Output the [X, Y] coordinate of the center of the cell containing the given text.  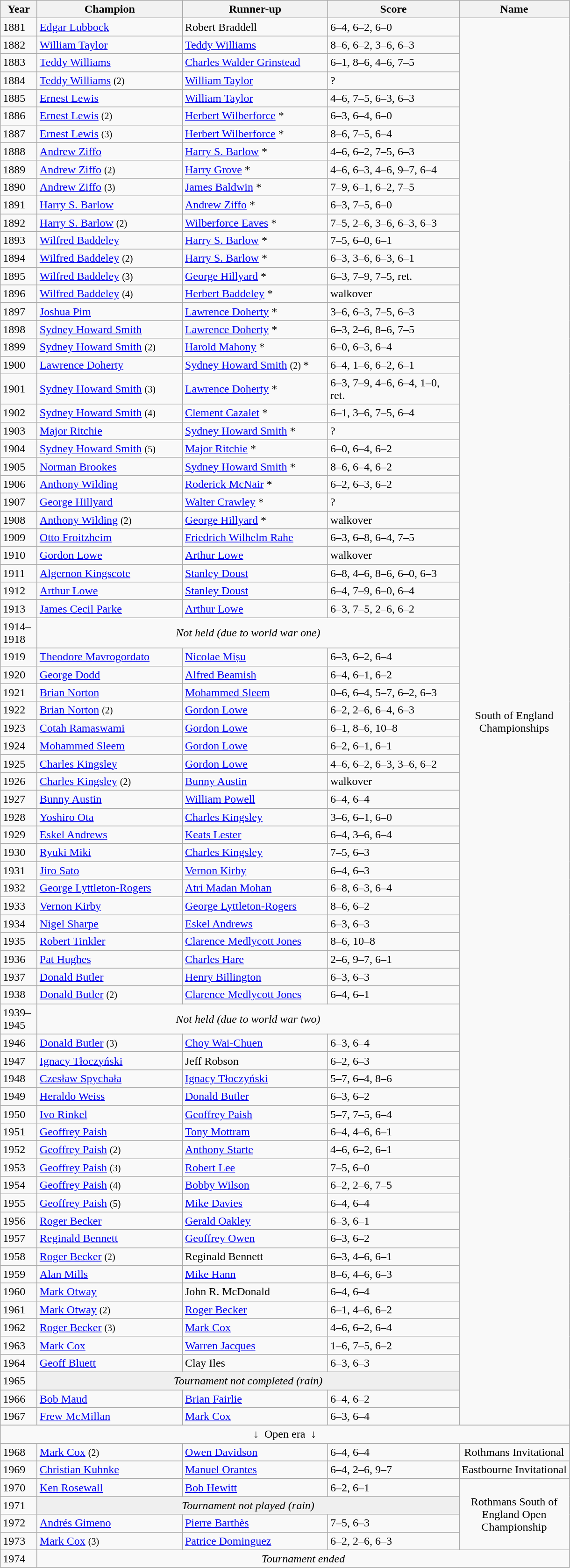
1899 [19, 347]
Tony Mottram [255, 1132]
1950 [19, 1114]
1895 [19, 276]
Donald Butler (2) [109, 995]
Score [393, 9]
5–7, 6–4, 8–6 [393, 1078]
Frew McMillan [109, 1417]
Wilfred Baddeley (2) [109, 258]
Anthony Starte [255, 1150]
7–5, 6–0, 6–1 [393, 241]
Yoshiro Ota [109, 817]
Charles Walder Grinstead [255, 63]
8–6, 6–2, 3–6, 6–3 [393, 45]
6–4, 6–2, 6–0 [393, 27]
1888 [19, 151]
6–4, 7–9, 6–0, 6–4 [393, 591]
1954 [19, 1185]
1974 [19, 1559]
Ernest Lewis [109, 98]
1969 [19, 1470]
James Cecil Parke [109, 609]
Ken Rosewall [109, 1488]
7–9, 6–1, 6–2, 7–5 [393, 187]
1902 [19, 413]
6–4, 6–1 [393, 995]
8–6, 4–6, 6–3 [393, 1274]
Charles Hare [255, 959]
1946 [19, 1043]
Alan Mills [109, 1274]
Major Ritchie [109, 431]
1928 [19, 817]
1970 [19, 1488]
Brian Norton [109, 692]
Harry S. Barlow (2) [109, 223]
1936 [19, 959]
6–2, 6–3 [393, 1061]
1947 [19, 1061]
6–3, 6–8, 6–4, 7–5 [393, 538]
6–3, 6–2, 6–4 [393, 657]
Lawrence Doherty [109, 365]
1911 [19, 573]
Major Ritchie * [255, 449]
Geoff Bluett [109, 1363]
1924 [19, 746]
Roger Becker (2) [109, 1256]
6–0, 6–3, 6–4 [393, 347]
Pat Hughes [109, 959]
1901 [19, 389]
Sydney Howard Smith (4) [109, 413]
Cotah Ramaswami [109, 728]
4–6, 7–5, 6–3, 6–3 [393, 98]
1894 [19, 258]
↓ Open era ↓ [285, 1434]
Geoffrey Paish (2) [109, 1150]
1922 [19, 710]
1973 [19, 1541]
Patrice Dominguez [255, 1541]
3–6, 6–1, 6–0 [393, 817]
Otto Froitzheim [109, 538]
1907 [19, 502]
1893 [19, 241]
1927 [19, 799]
1926 [19, 781]
William Powell [255, 799]
6–3, 7–9, 4–6, 6–4, 1–0, ret. [393, 389]
Manuel Orantes [255, 1470]
Christian Kuhnke [109, 1470]
6–3, 7–5, 6–0 [393, 205]
Not held (due to world war two) [248, 1019]
6–2, 2–6, 6–4, 6–3 [393, 710]
1961 [19, 1310]
Geoffrey Paish (3) [109, 1168]
1904 [19, 449]
6–1, 8–6, 10–8 [393, 728]
4–6, 6–2, 6–4 [393, 1327]
Rothmans South of England Open Championship [514, 1514]
1912 [19, 591]
Owen Davidson [255, 1452]
Sydney Howard Smith (2) * [255, 365]
South of England Championships [514, 722]
1886 [19, 116]
Roger Becker (3) [109, 1327]
1948 [19, 1078]
Champion [109, 9]
Charles Kingsley (2) [109, 781]
1962 [19, 1327]
Anthony Wilding [109, 484]
Bobby Wilson [255, 1185]
6–4, 6–2 [393, 1398]
1884 [19, 80]
Mark Cox (3) [109, 1541]
Andrew Ziffo (3) [109, 187]
1909 [19, 538]
Geoffrey Owen [255, 1239]
1963 [19, 1345]
1951 [19, 1132]
6–2, 6–1, 6–1 [393, 746]
Brian Fairlie [255, 1398]
1929 [19, 835]
6–2, 2–6, 6–3 [393, 1541]
6–4, 1–6, 6–2, 6–1 [393, 365]
1933 [19, 906]
1930 [19, 853]
6–4, 3–6, 6–4 [393, 835]
Wilfred Baddeley (3) [109, 276]
Harold Mahony * [255, 347]
1956 [19, 1221]
Rothmans Invitational [514, 1452]
8–6, 10–8 [393, 941]
1–6, 7–5, 6–2 [393, 1345]
Clement Cazalet * [255, 413]
Brian Norton (2) [109, 710]
1938 [19, 995]
Wilberforce Eaves * [255, 223]
George Dodd [109, 675]
1913 [19, 609]
Andrew Ziffo * [255, 205]
6–4, 6–1, 6–2 [393, 675]
Ryuki Miki [109, 853]
Choy Wai-Chuen [255, 1043]
Sydney Howard Smith (2) [109, 347]
4–6, 6–2, 6–1 [393, 1150]
0–6, 6–4, 5–7, 6–2, 6–3 [393, 692]
6–2, 6–1 [393, 1488]
1882 [19, 45]
Anthony Wilding (2) [109, 520]
1905 [19, 466]
1957 [19, 1239]
1966 [19, 1398]
1967 [19, 1417]
Geoffrey Paish (5) [109, 1203]
1959 [19, 1274]
1949 [19, 1096]
6–3, 4–6, 6–1 [393, 1256]
Atri Madan Mohan [255, 888]
Harry S. Barlow [109, 205]
6–3, 6–4, 6–0 [393, 116]
5–7, 7–5, 6–4 [393, 1114]
6–3, 6–1 [393, 1221]
1910 [19, 556]
Nigel Sharpe [109, 924]
Heraldo Weiss [109, 1096]
Jeff Robson [255, 1061]
6–3, 7–5, 2–6, 6–2 [393, 609]
4–6, 6–2, 7–5, 6–3 [393, 151]
1889 [19, 169]
Nicolae Mișu [255, 657]
Robert Braddell [255, 27]
Tournament not played (rain) [248, 1505]
Friedrich Wilhelm Rahe [255, 538]
6–4, 6–3 [393, 870]
Pierre Barthès [255, 1523]
6–3, 3–6, 6–3, 6–1 [393, 258]
Bob Hewitt [255, 1488]
Andrés Gimeno [109, 1523]
1885 [19, 98]
Ernest Lewis (3) [109, 134]
Andrew Ziffo (2) [109, 169]
Name [514, 9]
6–4, 4–6, 6–1 [393, 1132]
Keats Lester [255, 835]
Year [19, 9]
1931 [19, 870]
1968 [19, 1452]
Sydney Howard Smith (3) [109, 389]
Algernon Kingscote [109, 573]
6–2, 2–6, 7–5 [393, 1185]
6–3, 7–9, 7–5, ret. [393, 276]
Geoffrey Paish (4) [109, 1185]
Joshua Pim [109, 312]
8–6, 7–5, 6–4 [393, 134]
4–6, 6–2, 6–3, 3–6, 6–2 [393, 763]
1934 [19, 924]
Andrew Ziffo [109, 151]
Roderick McNair * [255, 484]
1896 [19, 294]
1919 [19, 657]
2–6, 9–7, 6–1 [393, 959]
Robert Tinkler [109, 941]
1883 [19, 63]
6–8, 6–3, 6–4 [393, 888]
6–0, 6–4, 6–2 [393, 449]
1890 [19, 187]
6–2, 6–3, 6–2 [393, 484]
George Hillyard [109, 502]
Mark Otway (2) [109, 1310]
Wilfred Baddeley [109, 241]
1971 [19, 1505]
1972 [19, 1523]
John R. McDonald [255, 1292]
1881 [19, 27]
6–1, 8–6, 4–6, 7–5 [393, 63]
7–5, 2–6, 3–6, 6–3, 6–3 [393, 223]
1953 [19, 1168]
Edgar Lubbock [109, 27]
6–1, 3–6, 7–5, 6–4 [393, 413]
1955 [19, 1203]
1887 [19, 134]
1952 [19, 1150]
1897 [19, 312]
Tournament not completed (rain) [248, 1381]
Ernest Lewis (2) [109, 116]
1960 [19, 1292]
1892 [19, 223]
Mark Cox (2) [109, 1452]
1914–1918 [19, 633]
Robert Lee [255, 1168]
Gerald Oakley [255, 1221]
Sydney Howard Smith [109, 329]
1898 [19, 329]
Tournament ended [303, 1559]
1903 [19, 431]
Mark Otway [109, 1292]
8–6, 6–2 [393, 906]
1920 [19, 675]
Jiro Sato [109, 870]
Donald Butler (3) [109, 1043]
7–5, 6–0 [393, 1168]
1939–1945 [19, 1019]
1932 [19, 888]
Henry Billington [255, 977]
8–6, 6–4, 6–2 [393, 466]
Wilfred Baddeley (4) [109, 294]
1964 [19, 1363]
Warren Jacques [255, 1345]
Alfred Beamish [255, 675]
Ivo Rinkel [109, 1114]
1935 [19, 941]
Theodore Mavrogordato [109, 657]
1923 [19, 728]
4–6, 6–3, 4–6, 9–7, 6–4 [393, 169]
Mike Hann [255, 1274]
1937 [19, 977]
Norman Brookes [109, 466]
Harry Grove * [255, 169]
1906 [19, 484]
1921 [19, 692]
Czesław Spychała [109, 1078]
Eastbourne Invitational [514, 1470]
1900 [19, 365]
Walter Crawley * [255, 502]
6–3, 2–6, 8–6, 7–5 [393, 329]
Sydney Howard Smith (5) [109, 449]
Runner-up [255, 9]
6–8, 4–6, 8–6, 6–0, 6–3 [393, 573]
1958 [19, 1256]
Teddy Williams (2) [109, 80]
Bob Maud [109, 1398]
Clay Iles [255, 1363]
6–1, 4–6, 6–2 [393, 1310]
1908 [19, 520]
3–6, 6–3, 7–5, 6–3 [393, 312]
1965 [19, 1381]
Herbert Baddeley * [255, 294]
James Baldwin * [255, 187]
1925 [19, 763]
Not held (due to world war one) [248, 633]
1891 [19, 205]
6–4, 2–6, 9–7 [393, 1470]
Mike Davies [255, 1203]
